Detect which cell encompasses the target text, then output its [x, y] center coordinate. 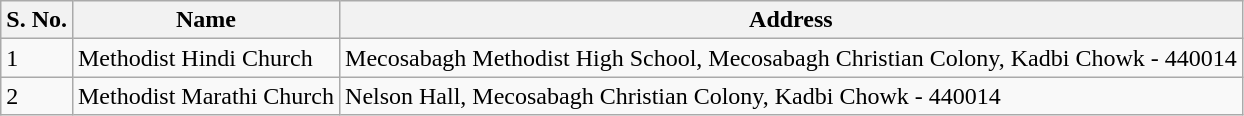
Methodist Hindi Church [206, 58]
S. No. [37, 20]
2 [37, 96]
Name [206, 20]
1 [37, 58]
Methodist Marathi Church [206, 96]
Address [792, 20]
Nelson Hall, Mecosabagh Christian Colony, Kadbi Chowk - 440014 [792, 96]
Mecosabagh Methodist High School, Mecosabagh Christian Colony, Kadbi Chowk - 440014 [792, 58]
